Detect which cell encompasses the target text, then output its [X, Y] center coordinate. 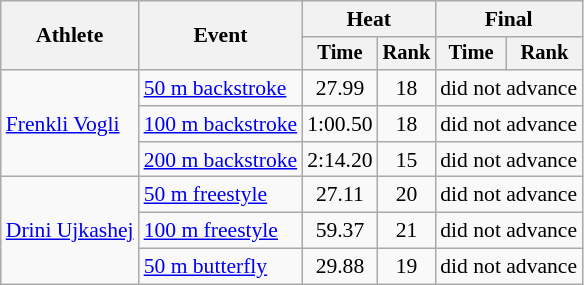
21 [407, 231]
Athlete [70, 36]
200 m backstroke [221, 160]
50 m butterfly [221, 267]
Final [508, 19]
29.88 [340, 267]
50 m freestyle [221, 195]
59.37 [340, 231]
27.99 [340, 88]
100 m freestyle [221, 231]
Frenkli Vogli [70, 124]
Heat [368, 19]
100 m backstroke [221, 124]
15 [407, 160]
2:14.20 [340, 160]
Drini Ujkashej [70, 230]
27.11 [340, 195]
20 [407, 195]
50 m backstroke [221, 88]
19 [407, 267]
1:00.50 [340, 124]
Event [221, 36]
